Identify which cell holds the provided text, then report its (X, Y) central coordinate. 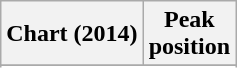
Chart (2014) (72, 34)
Peakposition (189, 34)
